Detect which cell encompasses the target text, then output its (X, Y) center coordinate. 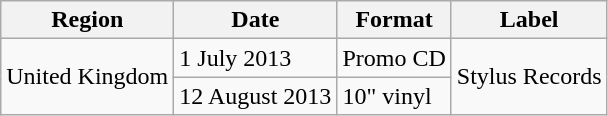
1 July 2013 (256, 58)
Stylus Records (529, 77)
United Kingdom (88, 77)
Promo CD (394, 58)
10" vinyl (394, 96)
Date (256, 20)
Label (529, 20)
Format (394, 20)
Region (88, 20)
12 August 2013 (256, 96)
